Extract the [X, Y] coordinate from the center of the cell holding the provided text.  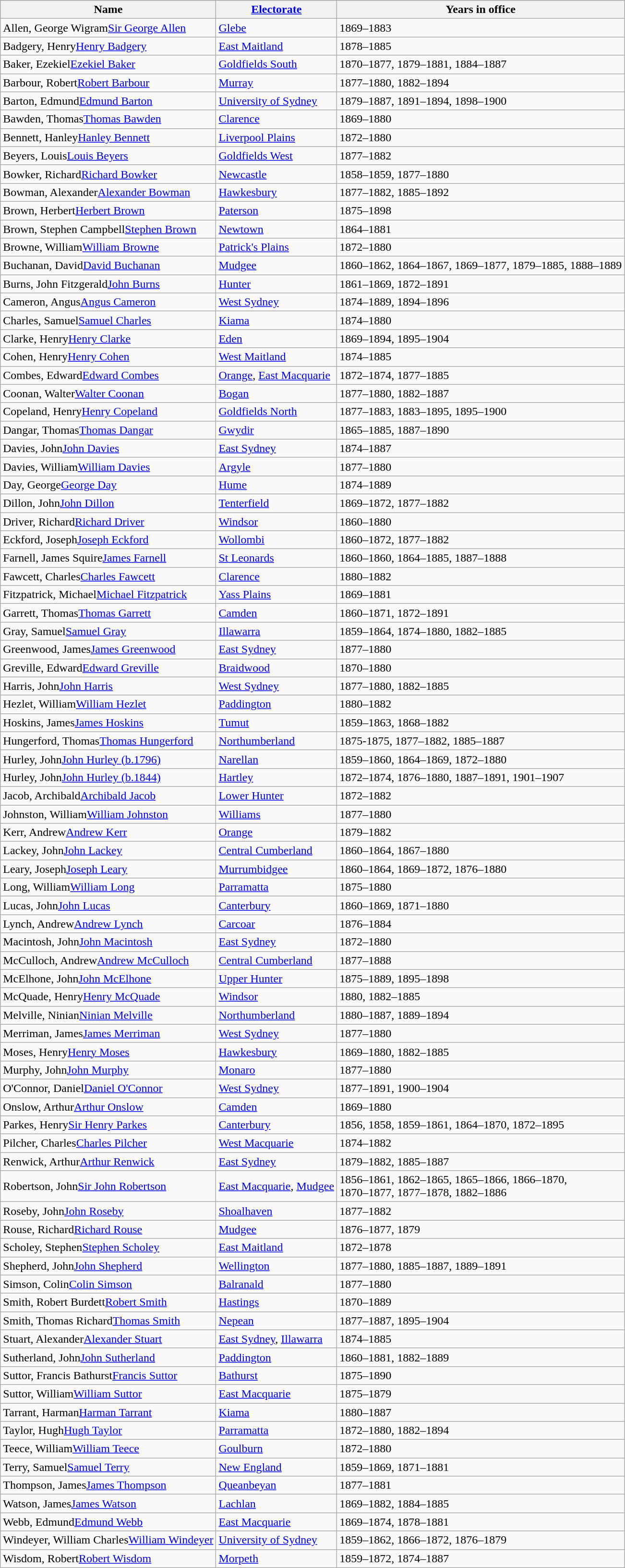
1877–1887, 1895–1904 [481, 1321]
1860–1871, 1872–1891 [481, 613]
1877–1891, 1900–1904 [481, 1088]
Murray [276, 83]
Eckford, JosephJoseph Eckford [108, 540]
Upper Hunter [276, 979]
1870–1889 [481, 1302]
Hume [276, 485]
Williams [276, 814]
Balranald [276, 1284]
Lucas, JohnJohn Lucas [108, 906]
Long, WilliamWilliam Long [108, 887]
1875–1898 [481, 210]
Charles, SamuelSamuel Charles [108, 320]
Badgery, HenryHenry Badgery [108, 46]
Glebe [276, 28]
Simson, ColinColin Simson [108, 1284]
Goldfields South [276, 64]
Newtown [276, 229]
1878–1885 [481, 46]
Monaro [276, 1070]
Thompson, JamesJames Thompson [108, 1485]
Fitzpatrick, MichaelMichael Fitzpatrick [108, 595]
East Macquarie, Mudgee [276, 1187]
1864–1881 [481, 229]
Years in office [481, 10]
St Leonards [276, 558]
Bowker, RichardRichard Bowker [108, 174]
Harris, JohnJohn Harris [108, 686]
Johnston, WilliamWilliam Johnston [108, 814]
Tumut [276, 723]
1875–1889, 1895–1898 [481, 979]
1859–1862, 1866–1872, 1876–1879 [481, 1540]
1869–1881 [481, 595]
Moses, HenryHenry Moses [108, 1052]
Goldfields North [276, 412]
1856–1861, 1862–1865, 1865–1866, 1866–1870,1870–1877, 1877–1878, 1882–1886 [481, 1187]
Davies, JohnJohn Davies [108, 448]
Gray, SamuelSamuel Gray [108, 631]
Bowman, AlexanderAlexander Bowman [108, 192]
Smith, Thomas RichardThomas Smith [108, 1321]
Murrumbidgee [276, 869]
Brown, HerbertHerbert Brown [108, 210]
1872–1874, 1876–1880, 1887–1891, 1901–1907 [481, 777]
West Macquarie [276, 1143]
1880, 1882–1885 [481, 997]
Farnell, James SquireJames Farnell [108, 558]
West Maitland [276, 357]
1869–1874, 1878–1881 [481, 1522]
Hungerford, ThomasThomas Hungerford [108, 741]
Lachlan [276, 1504]
Yass Plains [276, 595]
Name [108, 10]
1860–1881, 1882–1889 [481, 1357]
Gwydir [276, 430]
Tarrant, HarmanHarman Tarrant [108, 1412]
1859–1863, 1868–1882 [481, 723]
1874–1889, 1894–1896 [481, 302]
Combes, EdwardEdward Combes [108, 375]
1877–1881 [481, 1485]
1860–1880 [481, 521]
Paterson [276, 210]
Teece, WilliamWilliam Teece [108, 1449]
Hezlet, WilliamWilliam Hezlet [108, 704]
1877–1880, 1882–1887 [481, 393]
Windeyer, William CharlesWilliam Windeyer [108, 1540]
Merriman, JamesJames Merriman [108, 1033]
Allen, George WigramSir George Allen [108, 28]
Roseby, JohnJohn Roseby [108, 1211]
Patrick's Plains [276, 247]
McQuade, HenryHenry McQuade [108, 997]
1869–1880, 1882–1885 [481, 1052]
Dangar, ThomasThomas Dangar [108, 430]
1869–1872, 1877–1882 [481, 503]
1872–1882 [481, 796]
Smith, Robert BurdettRobert Smith [108, 1302]
Driver, RichardRichard Driver [108, 521]
Terry, SamuelSamuel Terry [108, 1467]
1860–1869, 1871–1880 [481, 906]
Brown, Stephen CampbellStephen Brown [108, 229]
Kerr, AndrewAndrew Kerr [108, 833]
Hurley, JohnJohn Hurley (b.1796) [108, 759]
1860–1860, 1864–1885, 1887–1888 [481, 558]
1869–1882, 1884–1885 [481, 1504]
Braidwood [276, 668]
Queanbeyan [276, 1485]
1875–1879 [481, 1394]
1860–1872, 1877–1882 [481, 540]
Wisdom, RobertRobert Wisdom [108, 1558]
1858–1859, 1877–1880 [481, 174]
Bennett, HanleyHanley Bennett [108, 137]
Sutherland, JohnJohn Sutherland [108, 1357]
1877–1888 [481, 960]
1860–1864, 1869–1872, 1876–1880 [481, 869]
1870–1877, 1879–1881, 1884–1887 [481, 64]
Barton, EdmundEdmund Barton [108, 101]
1877–1883, 1883–1895, 1895–1900 [481, 412]
1859–1869, 1871–1881 [481, 1467]
Fawcett, CharlesCharles Fawcett [108, 576]
Robertson, JohnSir John Robertson [108, 1187]
1880–1887, 1889–1894 [481, 1015]
1879–1882, 1885–1887 [481, 1162]
Lackey, JohnJohn Lackey [108, 851]
Hastings [276, 1302]
1860–1862, 1864–1867, 1869–1877, 1879–1885, 1888–1889 [481, 266]
Nepean [276, 1321]
Leary, JosephJoseph Leary [108, 869]
Bathurst [276, 1375]
1870–1880 [481, 668]
Burns, John FitzgeraldJohn Burns [108, 284]
Taylor, HughHugh Taylor [108, 1431]
Buchanan, DavidDavid Buchanan [108, 266]
1875–1890 [481, 1375]
McCulloch, AndrewAndrew McCulloch [108, 960]
Goldfields West [276, 156]
Murphy, JohnJohn Murphy [108, 1070]
Eden [276, 339]
Suttor, Francis BathurstFrancis Suttor [108, 1375]
1874–1887 [481, 448]
Greville, EdwardEdward Greville [108, 668]
1877–1880, 1882–1894 [481, 83]
1876–1884 [481, 924]
1874–1880 [481, 320]
Copeland, HenryHenry Copeland [108, 412]
Browne, WilliamWilliam Browne [108, 247]
1865–1885, 1887–1890 [481, 430]
Barbour, RobertRobert Barbour [108, 83]
Liverpool Plains [276, 137]
Narellan [276, 759]
1874–1882 [481, 1143]
Orange, East Macquarie [276, 375]
Wollombi [276, 540]
Cohen, HenryHenry Cohen [108, 357]
Baker, EzekielEzekiel Baker [108, 64]
1859–1872, 1874–1887 [481, 1558]
East Sydney, Illawarra [276, 1339]
Electorate [276, 10]
Watson, JamesJames Watson [108, 1504]
Lower Hunter [276, 796]
Bogan [276, 393]
Hoskins, JamesJames Hoskins [108, 723]
Pilcher, CharlesCharles Pilcher [108, 1143]
Garrett, ThomasThomas Garrett [108, 613]
New England [276, 1467]
Melville, NinianNinian Melville [108, 1015]
Morpeth [276, 1558]
1872–1874, 1877–1885 [481, 375]
Shoalhaven [276, 1211]
1876–1877, 1879 [481, 1229]
Cameron, AngusAngus Cameron [108, 302]
Wellington [276, 1266]
1875–1880 [481, 887]
1872–1878 [481, 1248]
Suttor, WilliamWilliam Suttor [108, 1394]
1860–1864, 1867–1880 [481, 851]
1877–1880, 1882–1885 [481, 686]
O'Connor, DanielDaniel O'Connor [108, 1088]
Lynch, AndrewAndrew Lynch [108, 924]
1877–1882, 1885–1892 [481, 192]
Day, GeorgeGeorge Day [108, 485]
1877–1880, 1885–1887, 1889–1891 [481, 1266]
1869–1894, 1895–1904 [481, 339]
1869–1883 [481, 28]
1856, 1858, 1859–1861, 1864–1870, 1872–1895 [481, 1125]
Stuart, AlexanderAlexander Stuart [108, 1339]
Coonan, WalterWalter Coonan [108, 393]
1872–1880, 1882–1894 [481, 1431]
Parkes, HenrySir Henry Parkes [108, 1125]
1879–1882 [481, 833]
Dillon, JohnJohn Dillon [108, 503]
Renwick, ArthurArthur Renwick [108, 1162]
Hurley, JohnJohn Hurley (b.1844) [108, 777]
1859–1864, 1874–1880, 1882–1885 [481, 631]
Tenterfield [276, 503]
1859–1860, 1864–1869, 1872–1880 [481, 759]
Macintosh, JohnJohn Macintosh [108, 942]
Goulburn [276, 1449]
1875-1875, 1877–1882, 1885–1887 [481, 741]
Orange [276, 833]
1880–1887 [481, 1412]
Scholey, StephenStephen Scholey [108, 1248]
Greenwood, JamesJames Greenwood [108, 649]
Davies, WilliamWilliam Davies [108, 466]
1861–1869, 1872–1891 [481, 284]
Argyle [276, 466]
Carcoar [276, 924]
Jacob, ArchibaldArchibald Jacob [108, 796]
Hartley [276, 777]
Onslow, ArthurArthur Onslow [108, 1106]
McElhone, JohnJohn McElhone [108, 979]
Illawarra [276, 631]
Rouse, RichardRichard Rouse [108, 1229]
Webb, EdmundEdmund Webb [108, 1522]
Clarke, HenryHenry Clarke [108, 339]
1879–1887, 1891–1894, 1898–1900 [481, 101]
Hunter [276, 284]
Shepherd, JohnJohn Shepherd [108, 1266]
Bawden, ThomasThomas Bawden [108, 119]
Newcastle [276, 174]
1874–1889 [481, 485]
Beyers, LouisLouis Beyers [108, 156]
